Output the [x, y] coordinate of the center of the cell containing the given text.  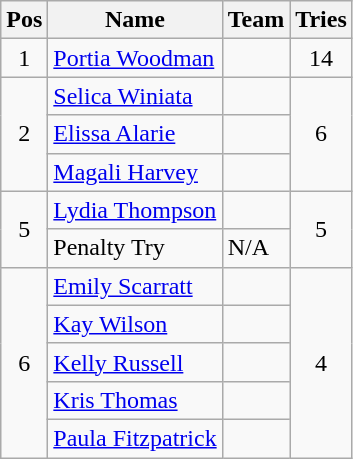
Paula Fitzpatrick [135, 438]
Kelly Russell [135, 362]
Kris Thomas [135, 400]
N/A [256, 248]
Kay Wilson [135, 324]
Pos [24, 20]
Selica Winiata [135, 96]
4 [322, 362]
2 [24, 134]
Lydia Thompson [135, 210]
14 [322, 58]
Emily Scarratt [135, 286]
Tries [322, 20]
Elissa Alarie [135, 134]
Portia Woodman [135, 58]
1 [24, 58]
Penalty Try [135, 248]
Team [256, 20]
Magali Harvey [135, 172]
Name [135, 20]
